For the text-containing cell, return its midpoint in (X, Y) coordinate format. 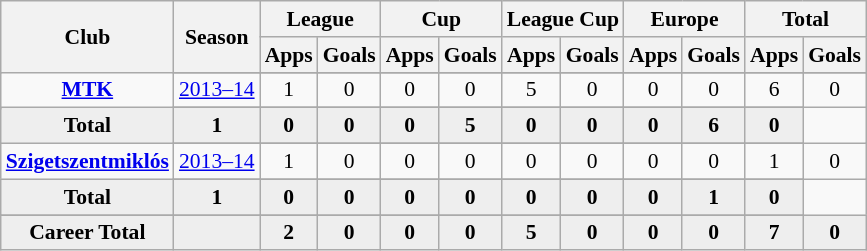
MTK (88, 90)
Club (88, 36)
Europe (684, 19)
Cup (442, 19)
Szigetszentmiklós (88, 162)
League Cup (563, 19)
League (320, 19)
Career Total (88, 233)
2 (289, 233)
Season (217, 36)
7 (774, 233)
